Find where the given text appears and provide that cell's center as [X, Y] coordinate. 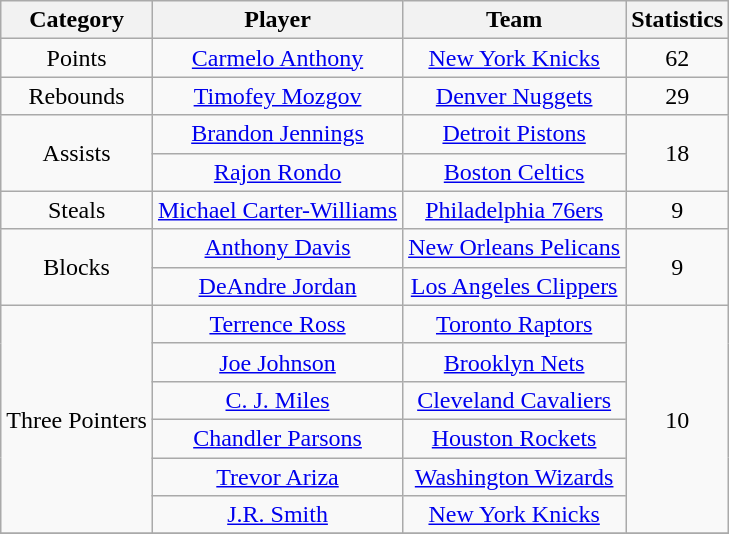
Rebounds [77, 96]
Toronto Raptors [514, 324]
18 [678, 153]
Player [277, 20]
Steals [77, 210]
Brooklyn Nets [514, 362]
DeAndre Jordan [277, 286]
Points [77, 58]
Category [77, 20]
29 [678, 96]
10 [678, 419]
Statistics [678, 20]
J.R. Smith [277, 515]
Detroit Pistons [514, 134]
Trevor Ariza [277, 477]
C. J. Miles [277, 400]
62 [678, 58]
Rajon Rondo [277, 172]
Boston Celtics [514, 172]
New Orleans Pelicans [514, 248]
Houston Rockets [514, 438]
Timofey Mozgov [277, 96]
Chandler Parsons [277, 438]
Blocks [77, 267]
Denver Nuggets [514, 96]
Cleveland Cavaliers [514, 400]
Los Angeles Clippers [514, 286]
Terrence Ross [277, 324]
Three Pointers [77, 419]
Brandon Jennings [277, 134]
Anthony Davis [277, 248]
Joe Johnson [277, 362]
Michael Carter-Williams [277, 210]
Washington Wizards [514, 477]
Philadelphia 76ers [514, 210]
Team [514, 20]
Carmelo Anthony [277, 58]
Assists [77, 153]
